Scan for the cell matching the given text and deliver its [x, y] coordinate at center. 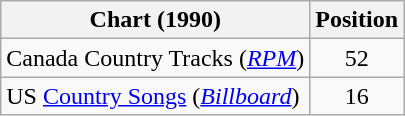
Position [357, 20]
Canada Country Tracks (RPM) [156, 58]
US Country Songs (Billboard) [156, 96]
16 [357, 96]
52 [357, 58]
Chart (1990) [156, 20]
